From the cell containing the given text, extract its center point as (x, y) coordinate. 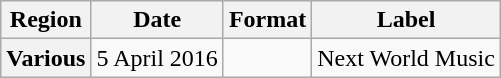
Label (406, 20)
Region (46, 20)
Next World Music (406, 58)
Format (267, 20)
Date (157, 20)
5 April 2016 (157, 58)
Various (46, 58)
